Scan for the cell matching the given text and deliver its [x, y] coordinate at center. 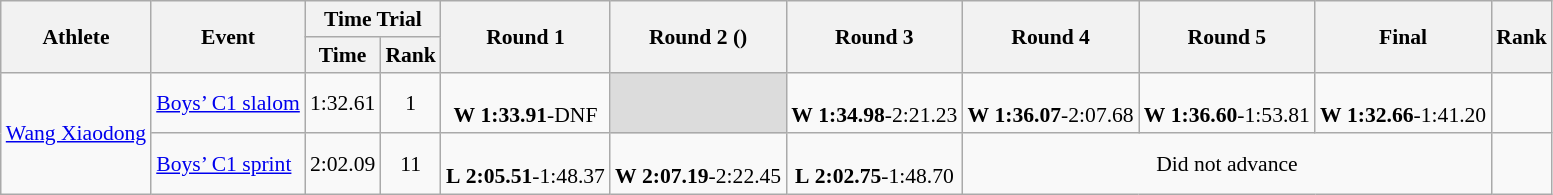
W 1:34.98-2:21.23 [874, 102]
1 [410, 102]
Boys’ C1 slalom [228, 102]
1:32.61 [342, 102]
W 1:36.60-1:53.81 [1227, 102]
Round 3 [874, 36]
2:02.09 [342, 164]
W 1:32.66-1:41.20 [1403, 102]
Boys’ C1 sprint [228, 164]
L 2:05.51-1:48.37 [526, 164]
L 2:02.75-1:48.70 [874, 164]
W 1:36.07-2:07.68 [1050, 102]
Athlete [76, 36]
Wang Xiaodong [76, 133]
Time Trial [373, 19]
Time [342, 55]
Event [228, 36]
W 2:07.19-2:22.45 [698, 164]
Final [1403, 36]
W 1:33.91-DNF [526, 102]
Round 1 [526, 36]
Did not advance [1226, 164]
11 [410, 164]
Round 5 [1227, 36]
Round 2 () [698, 36]
Round 4 [1050, 36]
